Return [x, y] of the center of cell containing provided text 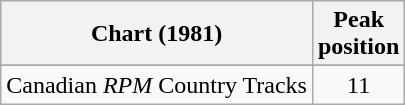
Chart (1981) [157, 34]
Canadian RPM Country Tracks [157, 85]
Peakposition [358, 34]
11 [358, 85]
